From the cell containing the given text, extract its center point as (x, y) coordinate. 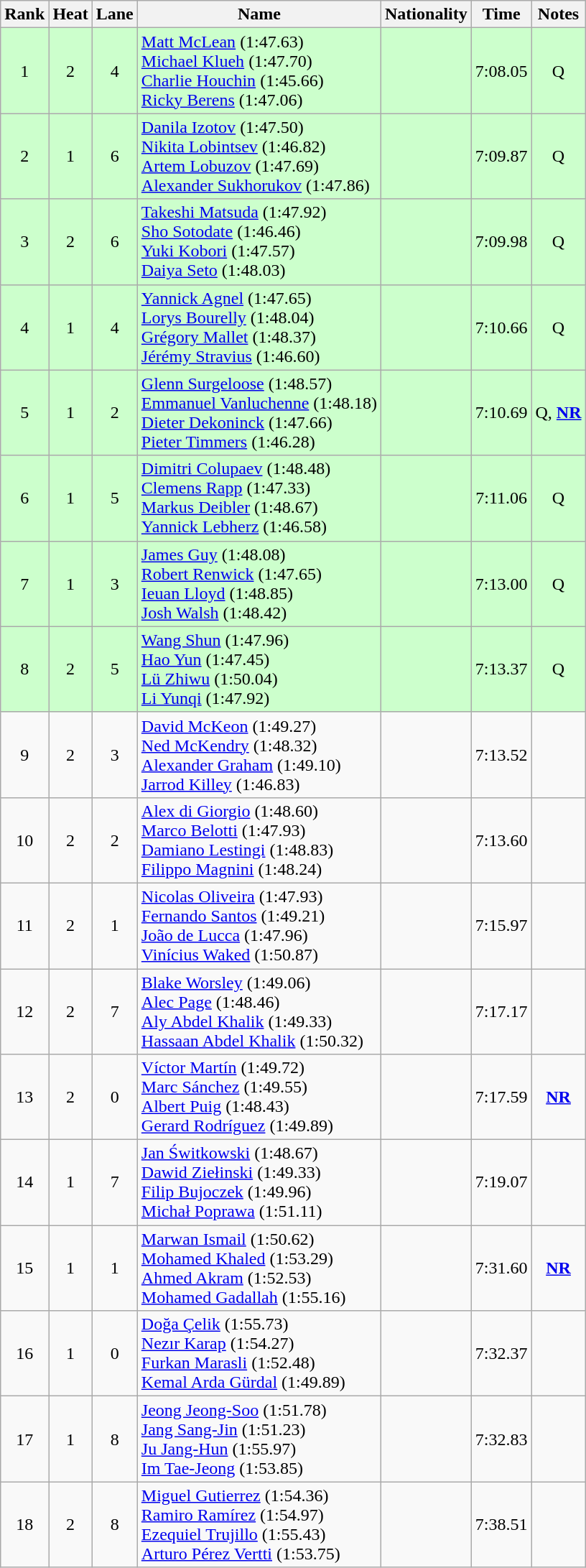
Alex di Giorgio (1:48.60)Marco Belotti (1:47.93)Damiano Lestingi (1:48.83)Filippo Magnini (1:48.24) (259, 840)
15 (24, 1268)
Glenn Surgeloose (1:48.57)Emmanuel Vanluchenne (1:48.18)Dieter Dekoninck (1:47.66)Pieter Timmers (1:46.28) (259, 412)
James Guy (1:48.08)Robert Renwick (1:47.65)Ieuan Lloyd (1:48.85)Josh Walsh (1:48.42) (259, 583)
7:13.60 (501, 840)
Rank (24, 14)
7:10.66 (501, 328)
Time (501, 14)
Víctor Martín (1:49.72)Marc Sánchez (1:49.55)Albert Puig (1:48.43)Gerard Rodríguez (1:49.89) (259, 1098)
7:38.51 (501, 1524)
Jeong Jeong-Soo (1:51.78)Jang Sang-Jin (1:51.23)Ju Jang-Hun (1:55.97)Im Tae-Jeong (1:53.85) (259, 1439)
7:15.97 (501, 925)
7:17.59 (501, 1098)
7:09.98 (501, 241)
9 (24, 754)
Yannick Agnel (1:47.65)Lorys Bourelly (1:48.04)Grégory Mallet (1:48.37)Jérémy Stravius (1:46.60) (259, 328)
David McKeon (1:49.27)Ned McKendry (1:48.32)Alexander Graham (1:49.10)Jarrod Killey (1:46.83) (259, 754)
18 (24, 1524)
Jan Świtkowski (1:48.67)Dawid Ziełinski (1:49.33)Filip Bujoczek (1:49.96)Michał Poprawa (1:51.11) (259, 1182)
7:17.17 (501, 1011)
14 (24, 1182)
Doğa Çelik (1:55.73)Nezır Karap (1:54.27)Furkan Marasli (1:52.48)Kemal Arda Gürdal (1:49.89) (259, 1353)
12 (24, 1011)
Danila Izotov (1:47.50)Nikita Lobintsev (1:46.82)Artem Lobuzov (1:47.69)Alexander Sukhorukov (1:47.86) (259, 157)
Heat (70, 14)
Matt McLean (1:47.63)Michael Klueh (1:47.70)Charlie Houchin (1:45.66)Ricky Berens (1:47.06) (259, 70)
Takeshi Matsuda (1:47.92)Sho Sotodate (1:46.46)Yuki Kobori (1:47.57)Daiya Seto (1:48.03) (259, 241)
7:08.05 (501, 70)
Wang Shun (1:47.96)Hao Yun (1:47.45)Lü Zhiwu (1:50.04)Li Yunqi (1:47.92) (259, 669)
Nationality (427, 14)
7:31.60 (501, 1268)
7:09.87 (501, 157)
16 (24, 1353)
7:13.52 (501, 754)
Lane (115, 14)
7:13.37 (501, 669)
Marwan Ismail (1:50.62)Mohamed Khaled (1:53.29)Ahmed Akram (1:52.53)Mohamed Gadallah (1:55.16) (259, 1268)
13 (24, 1098)
7:11.06 (501, 498)
Blake Worsley (1:49.06)Alec Page (1:48.46)Aly Abdel Khalik (1:49.33)Hassaan Abdel Khalik (1:50.32) (259, 1011)
7:19.07 (501, 1182)
Nicolas Oliveira (1:47.93)Fernando Santos (1:49.21)João de Lucca (1:47.96)Vinícius Waked (1:50.87) (259, 925)
11 (24, 925)
10 (24, 840)
7:13.00 (501, 583)
Q, NR (559, 412)
Dimitri Colupaev (1:48.48)Clemens Rapp (1:47.33)Markus Deibler (1:48.67)Yannick Lebherz (1:46.58) (259, 498)
7:32.83 (501, 1439)
7:10.69 (501, 412)
17 (24, 1439)
7:32.37 (501, 1353)
Name (259, 14)
Notes (559, 14)
Miguel Gutierrez (1:54.36)Ramiro Ramírez (1:54.97)Ezequiel Trujillo (1:55.43)Arturo Pérez Vertti (1:53.75) (259, 1524)
